Locate the cell with the specified text and output its (x, y) center coordinate. 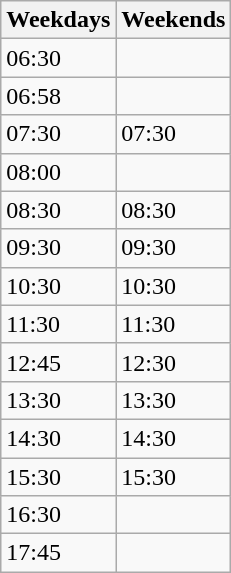
Weekdays (58, 20)
06:30 (58, 58)
12:30 (174, 362)
Weekends (174, 20)
12:45 (58, 362)
06:58 (58, 96)
08:00 (58, 172)
16:30 (58, 515)
17:45 (58, 553)
